Pinpoint the cell where the given text exists, returning its [x, y] midpoint coordinate. 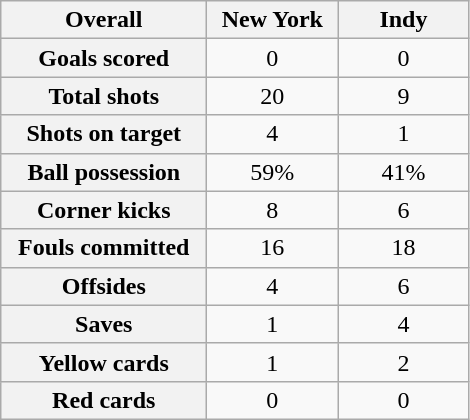
Red cards [104, 400]
Saves [104, 324]
Ball possession [104, 172]
New York [272, 20]
Shots on target [104, 134]
9 [404, 96]
Fouls committed [104, 248]
Corner kicks [104, 210]
Indy [404, 20]
2 [404, 362]
16 [272, 248]
8 [272, 210]
Yellow cards [104, 362]
Total shots [104, 96]
41% [404, 172]
18 [404, 248]
59% [272, 172]
Offsides [104, 286]
Overall [104, 20]
Goals scored [104, 58]
20 [272, 96]
